Search for the cell housing the specified text and yield its (X, Y) center coordinate. 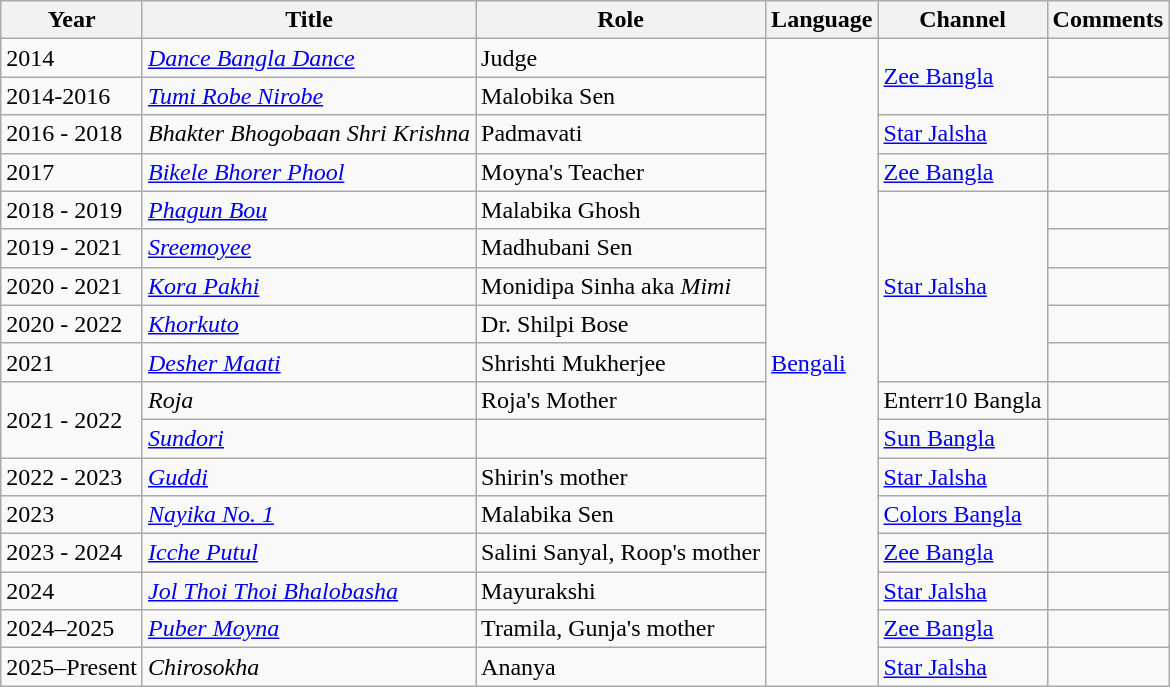
Malobika Sen (621, 96)
Shrishti Mukherjee (621, 362)
2023 - 2024 (72, 553)
Phagun Bou (308, 210)
Bengali (822, 362)
Sundori (308, 438)
Shirin's mother (621, 477)
Bikele Bhorer Phool (308, 172)
2016 - 2018 (72, 134)
Judge (621, 58)
Roja's Mother (621, 400)
2020 - 2022 (72, 324)
Malabika Sen (621, 515)
Title (308, 20)
2014 (72, 58)
2021 (72, 362)
2024 (72, 591)
2024–2025 (72, 629)
Bhakter Bhogobaan Shri Krishna (308, 134)
Salini Sanyal, Roop's mother (621, 553)
Sun Bangla (962, 438)
2021 - 2022 (72, 419)
Sreemoyee (308, 248)
Ananya (621, 667)
Desher Maati (308, 362)
Guddi (308, 477)
Tramila, Gunja's mother (621, 629)
Colors Bangla (962, 515)
Language (822, 20)
Dr. Shilpi Bose (621, 324)
Chirosokha (308, 667)
Monidipa Sinha aka Mimi (621, 286)
2025–Present (72, 667)
2017 (72, 172)
Nayika No. 1 (308, 515)
Year (72, 20)
2018 - 2019 (72, 210)
Comments (1108, 20)
Enterr10 Bangla (962, 400)
Malabika Ghosh (621, 210)
Dance Bangla Dance (308, 58)
2019 - 2021 (72, 248)
Jol Thoi Thoi Bhalobasha (308, 591)
Puber Moyna (308, 629)
2014-2016 (72, 96)
Mayurakshi (621, 591)
2023 (72, 515)
2022 - 2023 (72, 477)
Tumi Robe Nirobe (308, 96)
Khorkuto (308, 324)
Icche Putul (308, 553)
Channel (962, 20)
Moyna's Teacher (621, 172)
Padmavati (621, 134)
Role (621, 20)
Madhubani Sen (621, 248)
Roja (308, 400)
Kora Pakhi (308, 286)
2020 - 2021 (72, 286)
